Extract the (X, Y) coordinate from the center of the cell holding the provided text.  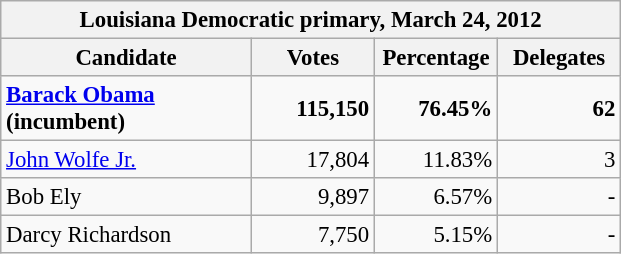
9,897 (312, 197)
5.15% (436, 235)
Darcy Richardson (126, 235)
115,150 (312, 108)
Percentage (436, 58)
Delegates (560, 58)
Votes (312, 58)
7,750 (312, 235)
Barack Obama (incumbent) (126, 108)
Bob Ely (126, 197)
Candidate (126, 58)
Louisiana Democratic primary, March 24, 2012 (311, 20)
John Wolfe Jr. (126, 160)
76.45% (436, 108)
17,804 (312, 160)
11.83% (436, 160)
3 (560, 160)
6.57% (436, 197)
62 (560, 108)
